Return (X, Y) of the center of cell containing provided text 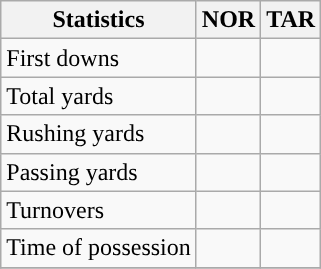
Total yards (99, 96)
Turnovers (99, 210)
NOR (228, 20)
Statistics (99, 20)
Time of possession (99, 248)
First downs (99, 58)
TAR (291, 20)
Rushing yards (99, 134)
Passing yards (99, 172)
